Capture the cell that displays the provided text and extract its (x, y) central coordinate. 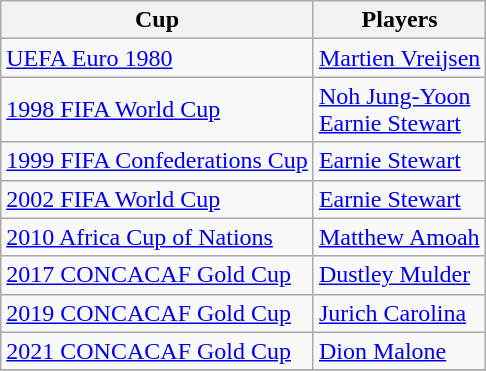
2010 Africa Cup of Nations (158, 237)
Jurich Carolina (399, 313)
2017 CONCACAF Gold Cup (158, 275)
Dustley Mulder (399, 275)
Noh Jung-Yoon Earnie Stewart (399, 110)
Players (399, 20)
2021 CONCACAF Gold Cup (158, 351)
UEFA Euro 1980 (158, 58)
1998 FIFA World Cup (158, 110)
1999 FIFA Confederations Cup (158, 161)
2002 FIFA World Cup (158, 199)
2019 CONCACAF Gold Cup (158, 313)
Matthew Amoah (399, 237)
Martien Vreijsen (399, 58)
Cup (158, 20)
Dion Malone (399, 351)
